Identify which cell holds the provided text, then report its [X, Y] central coordinate. 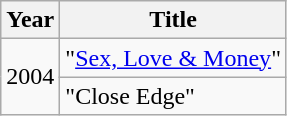
"Sex, Love & Money" [174, 58]
Title [174, 20]
Year [30, 20]
2004 [30, 77]
"Close Edge" [174, 96]
